Return the [X, Y] coordinate for the center point of the cell that contains the specified text.  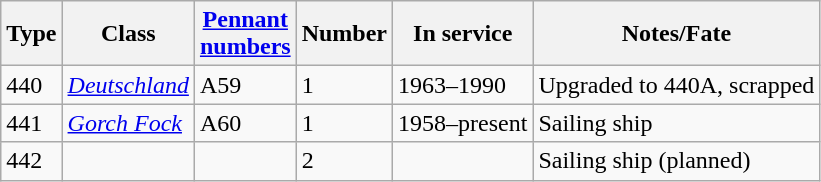
2 [344, 161]
Gorch Fock [128, 123]
1958–present [463, 123]
Number [344, 34]
Sailing ship [676, 123]
1963–1990 [463, 85]
441 [32, 123]
In service [463, 34]
Upgraded to 440A, scrapped [676, 85]
440 [32, 85]
Sailing ship (planned) [676, 161]
Type [32, 34]
Deutschland [128, 85]
Class [128, 34]
A60 [245, 123]
442 [32, 161]
A59 [245, 85]
Pennantnumbers [245, 34]
Notes/Fate [676, 34]
